Output the [x, y] coordinate of the center of the cell containing the given text.  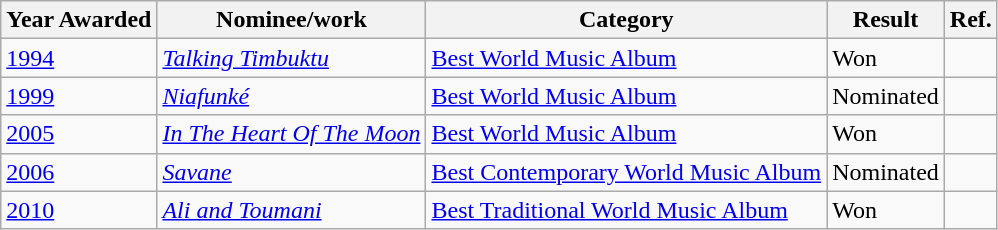
Niafunké [292, 96]
2005 [79, 134]
Savane [292, 172]
Nominee/work [292, 20]
Ref. [970, 20]
Year Awarded [79, 20]
Best Contemporary World Music Album [626, 172]
Talking Timbuktu [292, 58]
1999 [79, 96]
Ali and Toumani [292, 210]
In The Heart Of The Moon [292, 134]
Result [886, 20]
Best Traditional World Music Album [626, 210]
1994 [79, 58]
Category [626, 20]
2010 [79, 210]
2006 [79, 172]
